From the cell containing the given text, extract its center point as (X, Y) coordinate. 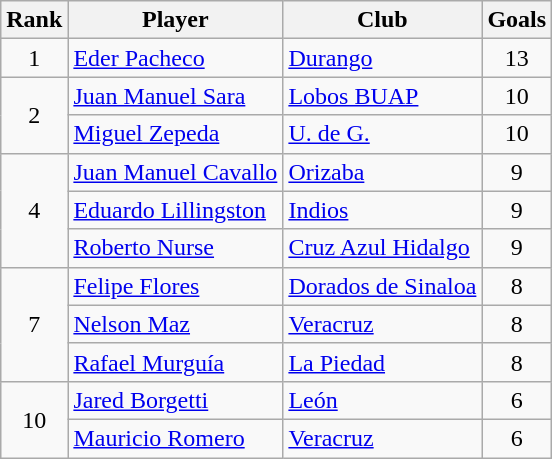
Player (176, 20)
7 (34, 324)
Cruz Azul Hidalgo (382, 248)
Eduardo Lillingston (176, 210)
Dorados de Sinaloa (382, 286)
4 (34, 210)
1 (34, 58)
León (382, 400)
Felipe Flores (176, 286)
Orizaba (382, 172)
Nelson Maz (176, 324)
Rank (34, 20)
Goals (517, 20)
U. de G. (382, 134)
Jared Borgetti (176, 400)
2 (34, 115)
Club (382, 20)
Rafael Murguía (176, 362)
Juan Manuel Sara (176, 96)
Juan Manuel Cavallo (176, 172)
Roberto Nurse (176, 248)
Indios (382, 210)
Mauricio Romero (176, 438)
Durango (382, 58)
Lobos BUAP (382, 96)
13 (517, 58)
Miguel Zepeda (176, 134)
Eder Pacheco (176, 58)
La Piedad (382, 362)
